Extract the (X, Y) coordinate from the center of the cell holding the provided text.  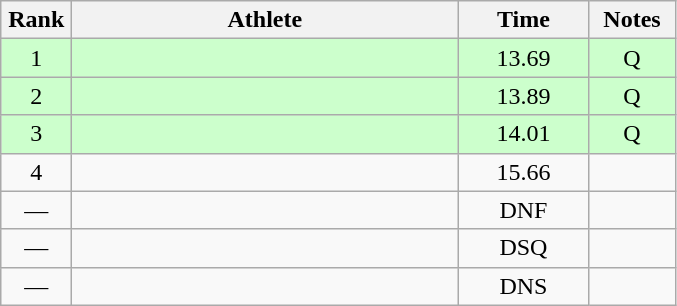
15.66 (524, 172)
Notes (632, 20)
Rank (36, 20)
13.89 (524, 96)
Athlete (265, 20)
14.01 (524, 134)
DNF (524, 210)
3 (36, 134)
13.69 (524, 58)
DNS (524, 286)
4 (36, 172)
1 (36, 58)
2 (36, 96)
DSQ (524, 248)
Time (524, 20)
